Capture the cell that displays the provided text and extract its [X, Y] central coordinate. 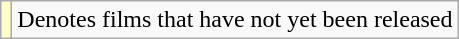
Denotes films that have not yet been released [235, 20]
